Locate the cell with the specified text and output its [x, y] center coordinate. 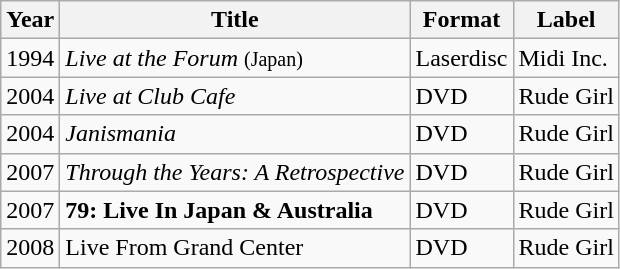
Live at the Forum (Japan) [235, 58]
Laserdisc [462, 58]
Janismania [235, 134]
79: Live In Japan & Australia [235, 210]
Through the Years: A Retrospective [235, 172]
Midi Inc. [566, 58]
Year [30, 20]
Format [462, 20]
Live at Club Cafe [235, 96]
Live From Grand Center [235, 248]
1994 [30, 58]
Label [566, 20]
2008 [30, 248]
Title [235, 20]
